Detect which cell encompasses the target text, then output its [X, Y] center coordinate. 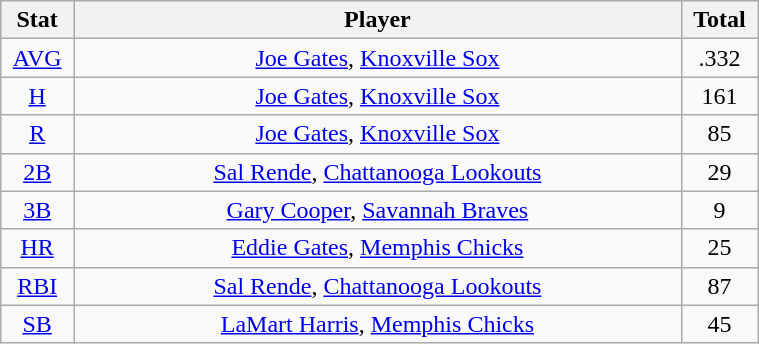
2B [38, 172]
R [38, 134]
HR [38, 248]
H [38, 96]
SB [38, 324]
Stat [38, 20]
Total [719, 20]
9 [719, 210]
85 [719, 134]
161 [719, 96]
29 [719, 172]
Player [378, 20]
Gary Cooper, Savannah Braves [378, 210]
RBI [38, 286]
Eddie Gates, Memphis Chicks [378, 248]
.332 [719, 58]
87 [719, 286]
25 [719, 248]
LaMart Harris, Memphis Chicks [378, 324]
AVG [38, 58]
45 [719, 324]
3B [38, 210]
